Extract the (x, y) coordinate from the center of the cell holding the provided text.  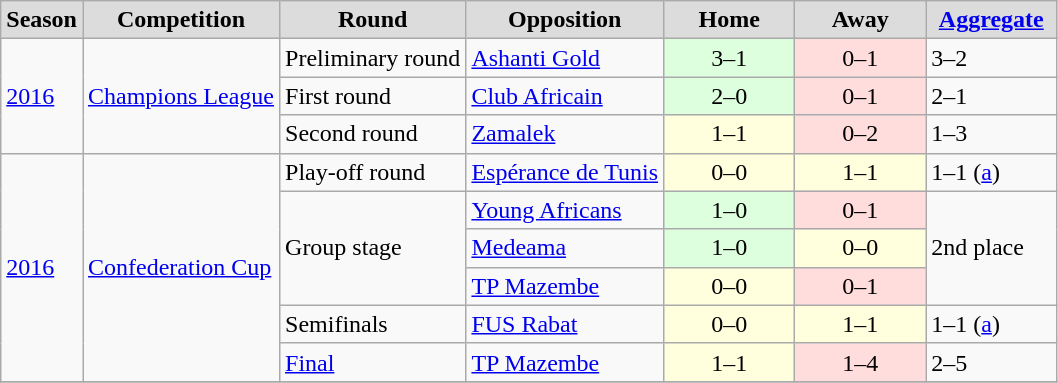
Zamalek (565, 134)
3–1 (730, 58)
Opposition (565, 20)
FUS Rabat (565, 324)
Group stage (373, 248)
Aggregate (992, 20)
Semifinals (373, 324)
Espérance de Tunis (565, 172)
2–5 (992, 362)
Preliminary round (373, 58)
Confederation Cup (180, 267)
Play-off round (373, 172)
Medeama (565, 248)
Home (730, 20)
1–4 (860, 362)
Champions League (180, 96)
Final (373, 362)
3–2 (992, 58)
First round (373, 96)
Young Africans (565, 210)
Away (860, 20)
1–3 (992, 134)
2–1 (992, 96)
Competition (180, 20)
Round (373, 20)
0–2 (860, 134)
Season (42, 20)
Ashanti Gold (565, 58)
2–0 (730, 96)
2nd place (992, 248)
Second round (373, 134)
Club Africain (565, 96)
